From the cell containing the given text, extract its center point as (x, y) coordinate. 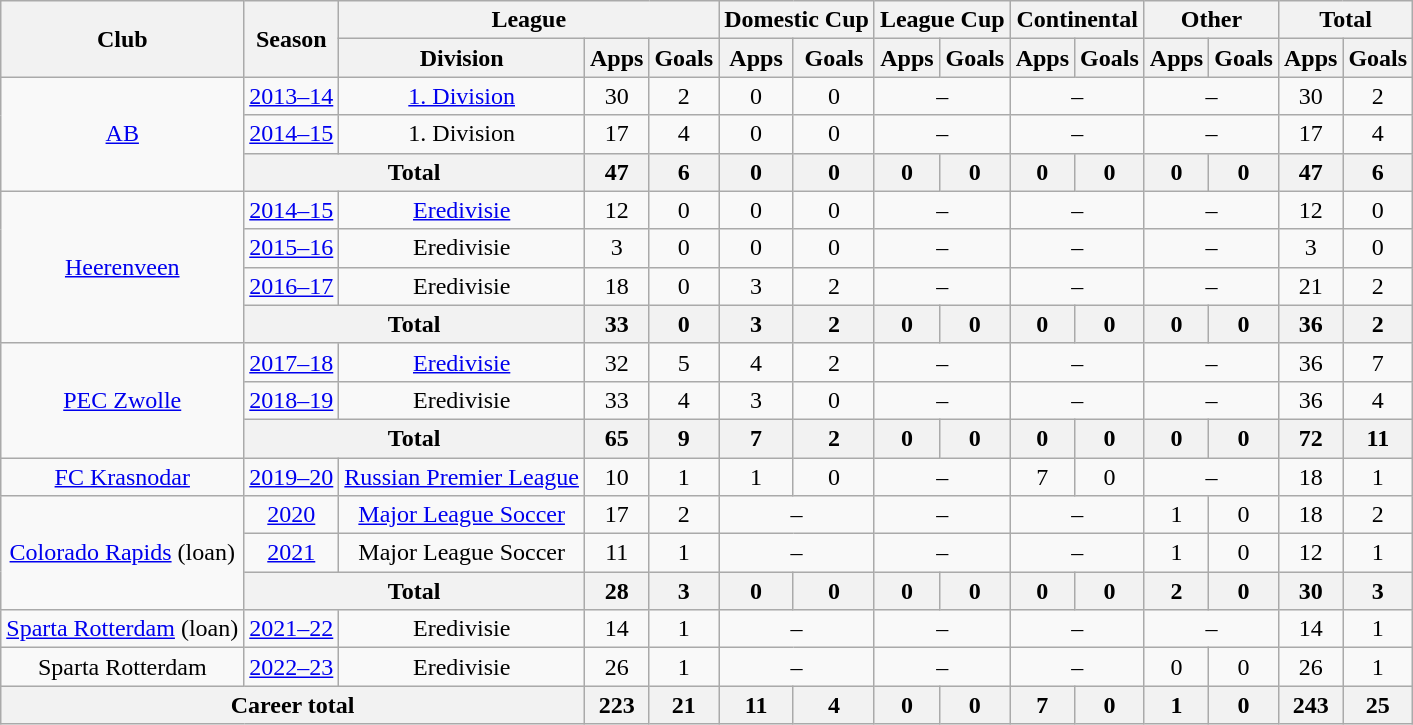
223 (616, 705)
2021–22 (292, 629)
Russian Premier League (462, 477)
2019–20 (292, 477)
5 (684, 362)
2017–18 (292, 362)
2020 (292, 515)
2016–17 (292, 286)
Sparta Rotterdam (loan) (122, 629)
Domestic Cup (797, 20)
10 (616, 477)
AB (122, 134)
2015–16 (292, 248)
Continental (1077, 20)
25 (1378, 705)
Heerenveen (122, 267)
65 (616, 438)
243 (1310, 705)
Sparta Rotterdam (122, 667)
League Cup (942, 20)
2022–23 (292, 667)
9 (684, 438)
28 (616, 591)
2021 (292, 553)
Other (1211, 20)
Colorado Rapids (loan) (122, 553)
72 (1310, 438)
League (529, 20)
FC Krasnodar (122, 477)
Season (292, 39)
32 (616, 362)
2013–14 (292, 96)
Club (122, 39)
2018–19 (292, 400)
Career total (293, 705)
Division (462, 58)
PEC Zwolle (122, 400)
